Capture the cell that displays the provided text and extract its [X, Y] central coordinate. 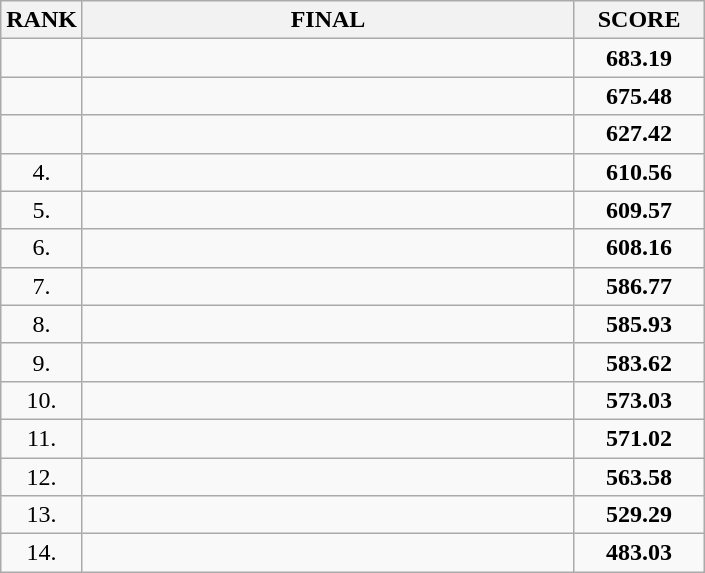
RANK [42, 20]
FINAL [328, 20]
11. [42, 438]
563.58 [640, 477]
585.93 [640, 324]
609.57 [640, 210]
4. [42, 172]
10. [42, 400]
683.19 [640, 58]
608.16 [640, 248]
14. [42, 553]
571.02 [640, 438]
13. [42, 515]
610.56 [640, 172]
5. [42, 210]
529.29 [640, 515]
675.48 [640, 96]
8. [42, 324]
12. [42, 477]
586.77 [640, 286]
9. [42, 362]
SCORE [640, 20]
573.03 [640, 400]
6. [42, 248]
7. [42, 286]
483.03 [640, 553]
627.42 [640, 134]
583.62 [640, 362]
